Pinpoint the cell where the given text exists, returning its (x, y) midpoint coordinate. 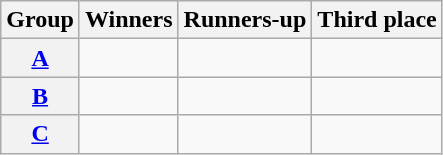
Third place (377, 20)
C (40, 134)
Winners (128, 20)
A (40, 58)
B (40, 96)
Group (40, 20)
Runners-up (245, 20)
